Capture the cell that displays the provided text and extract its [X, Y] central coordinate. 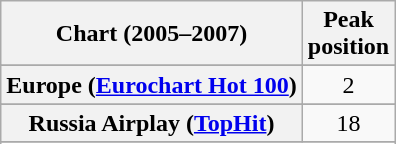
Russia Airplay (TopHit) [152, 123]
Chart (2005–2007) [152, 34]
18 [348, 123]
Peakposition [348, 34]
2 [348, 85]
Europe (Eurochart Hot 100) [152, 85]
